Extract the (x, y) coordinate from the center of the cell holding the provided text.  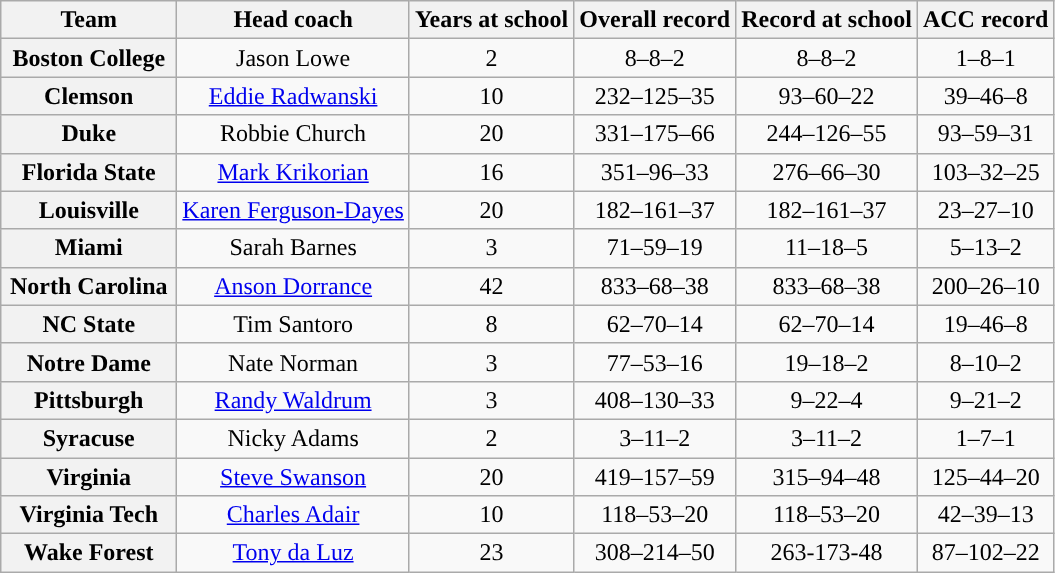
Jason Lowe (294, 58)
23 (491, 553)
42–39–13 (986, 515)
103–32–25 (986, 172)
9–22–4 (827, 400)
Eddie Radwanski (294, 96)
315–94–48 (827, 477)
1–7–1 (986, 438)
19–46–8 (986, 324)
Virginia (89, 477)
9–21–2 (986, 400)
Randy Waldrum (294, 400)
Nicky Adams (294, 438)
244–126–55 (827, 134)
19–18–2 (827, 362)
8 (491, 324)
Duke (89, 134)
Tim Santoro (294, 324)
Charles Adair (294, 515)
16 (491, 172)
Miami (89, 248)
8–10–2 (986, 362)
Steve Swanson (294, 477)
42 (491, 286)
Team (89, 20)
93–60–22 (827, 96)
NC State (89, 324)
77–53–16 (655, 362)
39–46–8 (986, 96)
Sarah Barnes (294, 248)
North Carolina (89, 286)
Virginia Tech (89, 515)
ACC record (986, 20)
Record at school (827, 20)
Mark Krikorian (294, 172)
408–130–33 (655, 400)
Pittsburgh (89, 400)
125–44–20 (986, 477)
1–8–1 (986, 58)
11–18–5 (827, 248)
23–27–10 (986, 210)
232–125–35 (655, 96)
Louisville (89, 210)
Robbie Church (294, 134)
Years at school (491, 20)
419–157–59 (655, 477)
93–59–31 (986, 134)
71–59–19 (655, 248)
Wake Forest (89, 553)
Karen Ferguson-Dayes (294, 210)
331–175–66 (655, 134)
Florida State (89, 172)
87–102–22 (986, 553)
351–96–33 (655, 172)
Nate Norman (294, 362)
Head coach (294, 20)
Notre Dame (89, 362)
276–66–30 (827, 172)
Clemson (89, 96)
263-173-48 (827, 553)
Anson Dorrance (294, 286)
Boston College (89, 58)
5–13–2 (986, 248)
200–26–10 (986, 286)
Tony da Luz (294, 553)
308–214–50 (655, 553)
Syracuse (89, 438)
Overall record (655, 20)
